Identify which cell holds the provided text, then report its (X, Y) central coordinate. 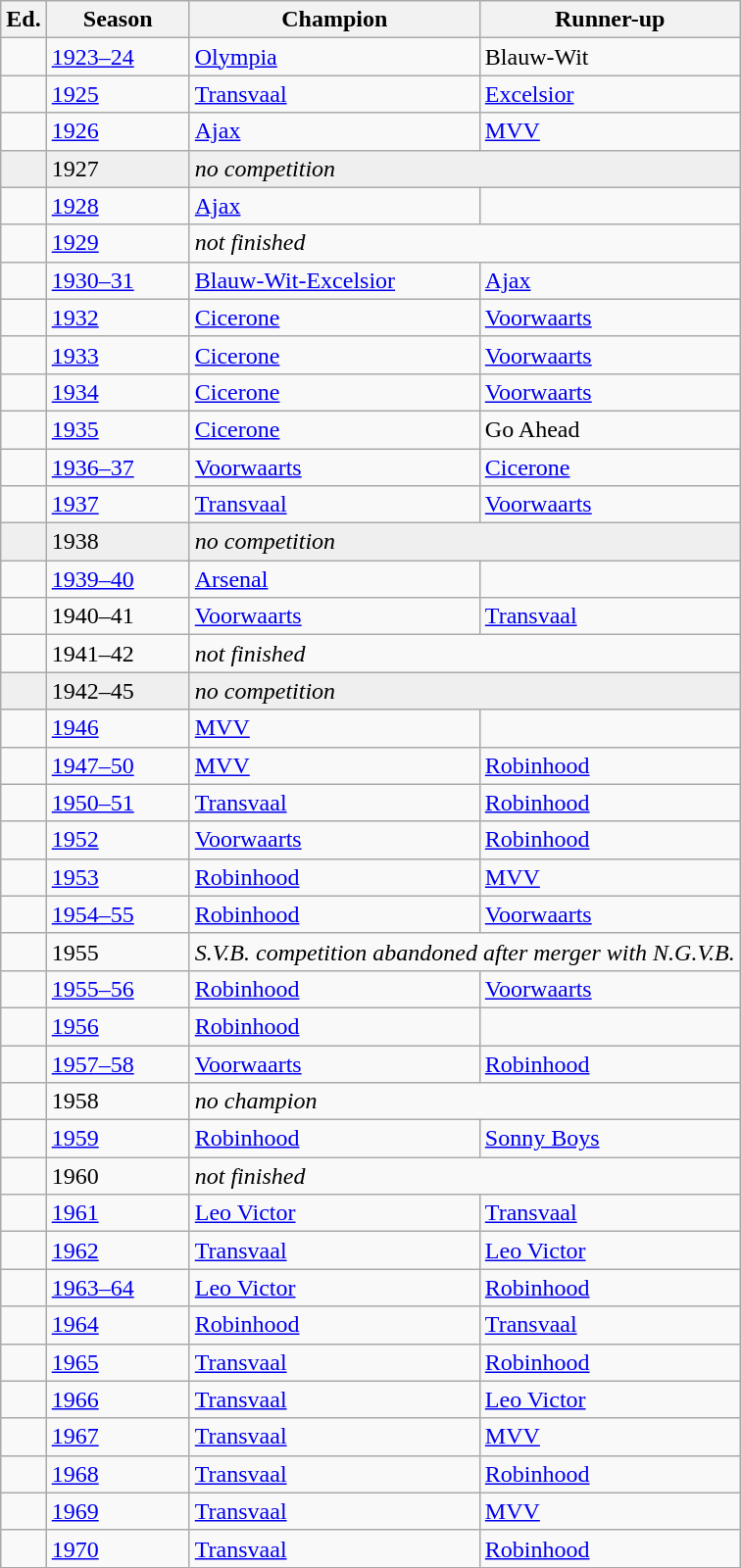
Go Ahead (610, 429)
Sonny Boys (610, 1139)
1957–58 (118, 1063)
1938 (118, 542)
1964 (118, 1325)
1940–41 (118, 616)
1963–64 (118, 1288)
1962 (118, 1250)
1961 (118, 1213)
S.V.B. competition abandoned after merger with N.G.V.B. (465, 952)
1960 (118, 1176)
1966 (118, 1399)
1955–56 (118, 989)
1955 (118, 952)
1936–37 (118, 467)
1952 (118, 840)
1970 (118, 1548)
Excelsior (610, 94)
Season (118, 20)
1939–40 (118, 579)
1958 (118, 1102)
1933 (118, 355)
1965 (118, 1362)
1967 (118, 1437)
1932 (118, 318)
Blauw-Wit-Excelsior (334, 280)
1950–51 (118, 803)
Runner-up (610, 20)
1968 (118, 1474)
1947–50 (118, 765)
1935 (118, 429)
1956 (118, 1026)
Arsenal (334, 579)
1953 (118, 877)
no champion (465, 1102)
Champion (334, 20)
Olympia (334, 57)
1942–45 (118, 691)
1927 (118, 169)
1934 (118, 392)
1946 (118, 728)
1954–55 (118, 914)
1925 (118, 94)
1923–24 (118, 57)
1930–31 (118, 280)
1941–42 (118, 654)
1929 (118, 243)
1928 (118, 206)
Ed. (24, 20)
1937 (118, 505)
1926 (118, 131)
1969 (118, 1511)
1959 (118, 1139)
Blauw-Wit (610, 57)
